Find where the given text appears and provide that cell's center as [x, y] coordinate. 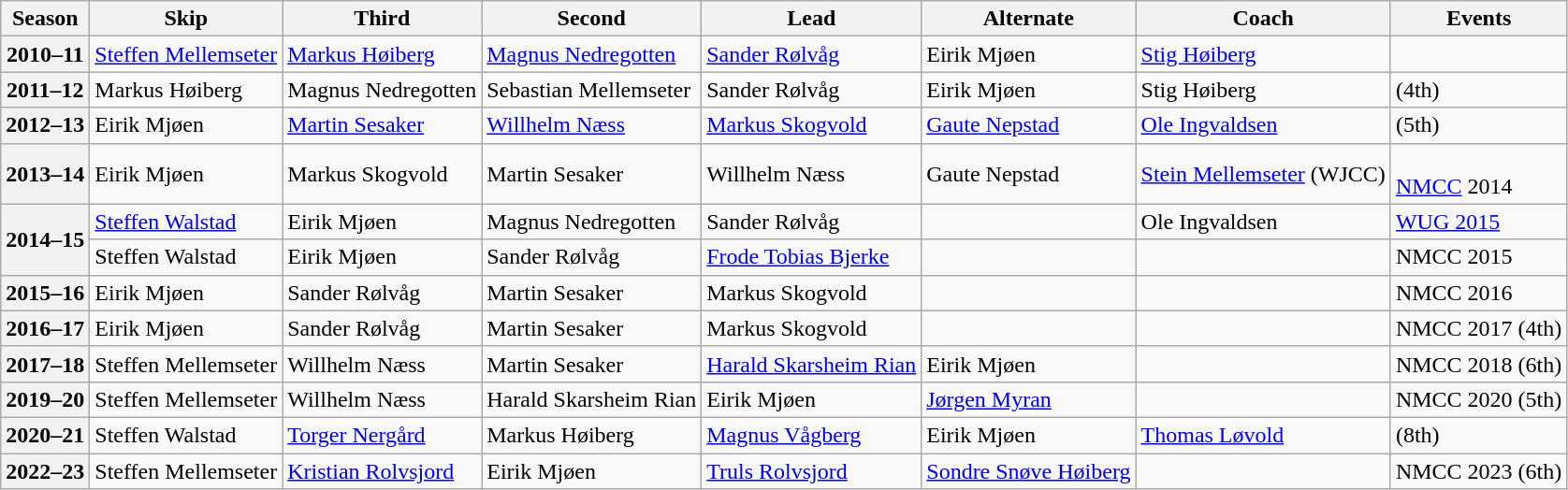
Torger Nergård [382, 435]
NMCC 2018 (6th) [1478, 364]
(4th) [1478, 90]
NMCC 2023 (6th) [1478, 470]
2017–18 [45, 364]
Season [45, 19]
Sebastian Mellemseter [591, 90]
2015–16 [45, 293]
Skip [186, 19]
Lead [812, 19]
2012–13 [45, 125]
Frode Tobias Bjerke [812, 257]
(5th) [1478, 125]
Thomas Løvold [1263, 435]
2010–11 [45, 54]
Coach [1263, 19]
(8th) [1478, 435]
Stein Mellemseter (WJCC) [1263, 174]
Jørgen Myran [1029, 399]
Alternate [1029, 19]
2020–21 [45, 435]
Truls Rolvsjord [812, 470]
NMCC 2020 (5th) [1478, 399]
NMCC 2017 (4th) [1478, 328]
NMCC 2015 [1478, 257]
2022–23 [45, 470]
2011–12 [45, 90]
Third [382, 19]
Sondre Snøve Høiberg [1029, 470]
2019–20 [45, 399]
2013–14 [45, 174]
2014–15 [45, 239]
Kristian Rolvsjord [382, 470]
NMCC 2016 [1478, 293]
WUG 2015 [1478, 222]
Second [591, 19]
NMCC 2014 [1478, 174]
Magnus Vågberg [812, 435]
2016–17 [45, 328]
Events [1478, 19]
